Determine the (X, Y) coordinate at the center of the cell enclosing the given text.  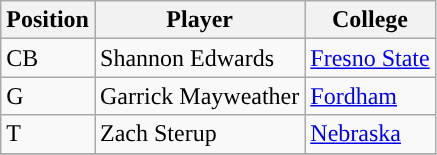
Nebraska (370, 134)
Zach Sterup (199, 134)
Fordham (370, 96)
T (48, 134)
Player (199, 20)
College (370, 20)
Fresno State (370, 58)
Position (48, 20)
Garrick Mayweather (199, 96)
G (48, 96)
Shannon Edwards (199, 58)
CB (48, 58)
